Find where the given text appears and provide that cell's center as (x, y) coordinate. 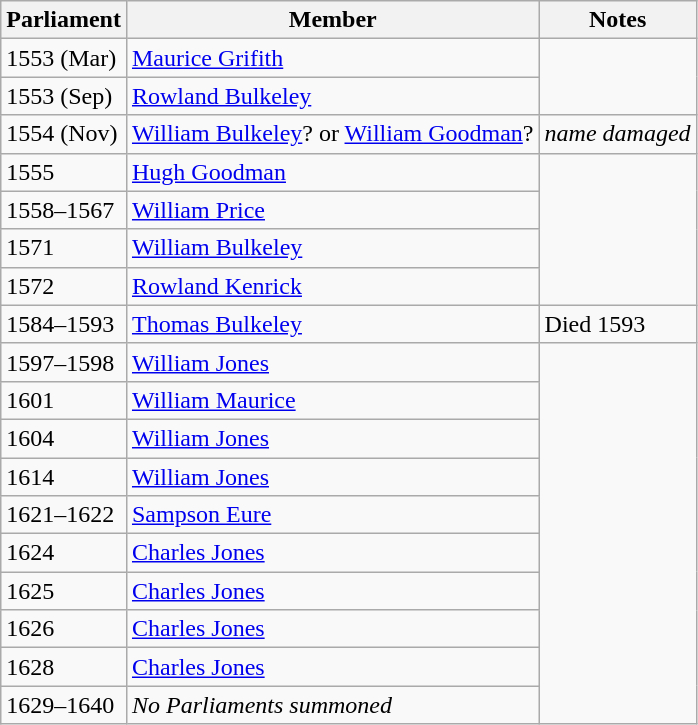
Notes (618, 20)
No Parliaments summoned (332, 705)
1601 (64, 400)
Rowland Kenrick (332, 286)
Sampson Eure (332, 515)
William Price (332, 210)
1558–1567 (64, 210)
William Bulkeley? or William Goodman? (332, 134)
1555 (64, 172)
1625 (64, 591)
1604 (64, 438)
1553 (Sep) (64, 96)
1553 (Mar) (64, 58)
Rowland Bulkeley (332, 96)
1597–1598 (64, 362)
Hugh Goodman (332, 172)
1571 (64, 248)
1629–1640 (64, 705)
1628 (64, 667)
1614 (64, 477)
William Maurice (332, 400)
William Bulkeley (332, 248)
name damaged (618, 134)
Parliament (64, 20)
1626 (64, 629)
1572 (64, 286)
Member (332, 20)
Maurice Grifith (332, 58)
1624 (64, 553)
1554 (Nov) (64, 134)
1584–1593 (64, 324)
1621–1622 (64, 515)
Thomas Bulkeley (332, 324)
Died 1593 (618, 324)
